Determine the [x, y] coordinate at the center of the cell enclosing the given text.  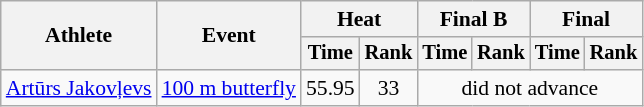
33 [389, 88]
55.95 [330, 88]
Athlete [79, 36]
100 m butterfly [229, 88]
Final [586, 19]
Final B [473, 19]
did not advance [530, 88]
Artūrs Jakovļevs [79, 88]
Heat [359, 19]
Event [229, 36]
